Output the [X, Y] coordinate of the center of the cell containing the given text.  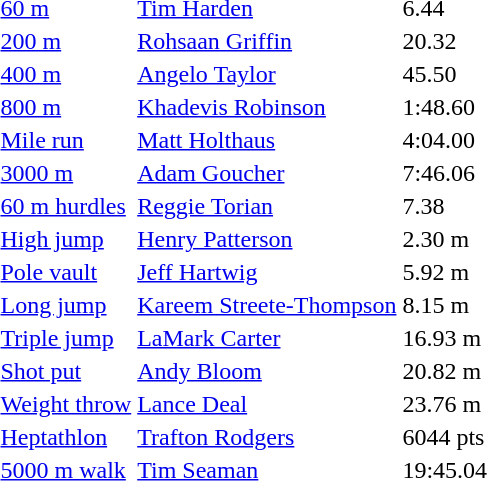
Lance Deal [267, 404]
Kareem Streete-Thompson [267, 305]
Matt Holthaus [267, 140]
Henry Patterson [267, 239]
LaMark Carter [267, 338]
Reggie Torian [267, 206]
Angelo Taylor [267, 74]
Trafton Rodgers [267, 437]
Jeff Hartwig [267, 272]
Andy Bloom [267, 371]
Khadevis Robinson [267, 107]
Adam Goucher [267, 173]
Rohsaan Griffin [267, 41]
